Pinpoint the cell where the given text exists, returning its [x, y] midpoint coordinate. 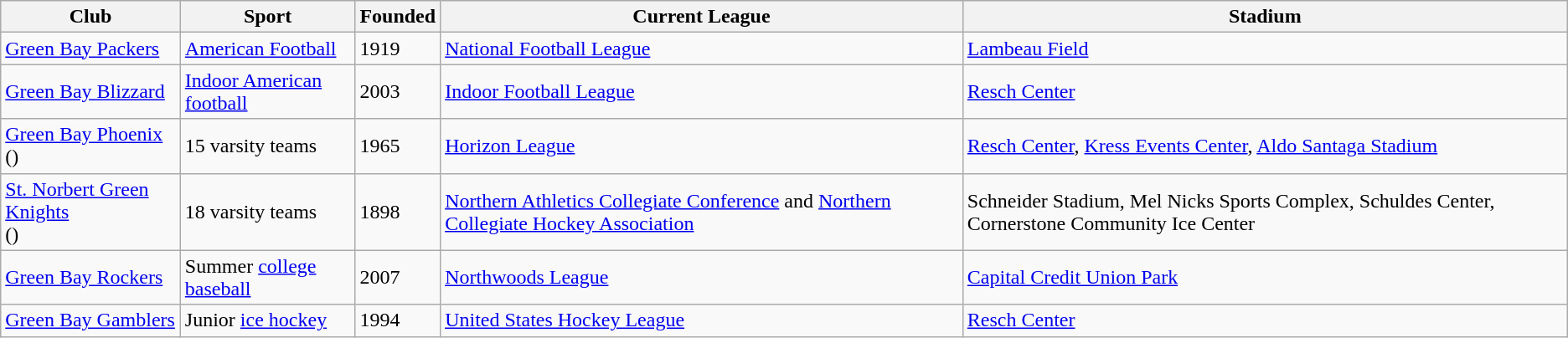
2003 [398, 92]
Green Bay Blizzard [90, 92]
Lambeau Field [1265, 49]
Junior ice hockey [268, 320]
15 varsity teams [268, 146]
National Football League [702, 49]
Schneider Stadium, Mel Nicks Sports Complex, Schuldes Center, Cornerstone Community Ice Center [1265, 212]
Green Bay Gamblers [90, 320]
United States Hockey League [702, 320]
St. Norbert Green Knights() [90, 212]
1994 [398, 320]
1898 [398, 212]
Northern Athletics Collegiate Conference and Northern Collegiate Hockey Association [702, 212]
Current League [702, 17]
Northwoods League [702, 278]
Resch Center, Kress Events Center, Aldo Santaga Stadium [1265, 146]
Horizon League [702, 146]
1919 [398, 49]
Indoor Football League [702, 92]
Summer college baseball [268, 278]
Capital Credit Union Park [1265, 278]
Green Bay Phoenix() [90, 146]
18 varsity teams [268, 212]
Founded [398, 17]
1965 [398, 146]
2007 [398, 278]
Green Bay Packers [90, 49]
Indoor American football [268, 92]
Stadium [1265, 17]
Club [90, 17]
Sport [268, 17]
Green Bay Rockers [90, 278]
American Football [268, 49]
